Determine the [x, y] coordinate at the center of the cell enclosing the given text.  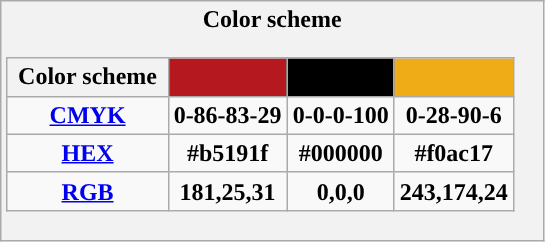
0,0,0 [340, 191]
RGB [88, 191]
243,174,24 [454, 191]
Color scheme [88, 77]
#000000 [340, 153]
0-86-83-29 [228, 115]
Color scheme Color scheme CMYK 0-86-83-29 0-0-0-100 0-28-90-6 HEX #b5191f #000000 #f0ac17 RGB 181,25,31 0,0,0 243,174,24 [272, 121]
CMYK [88, 115]
HEX [88, 153]
181,25,31 [228, 191]
0-28-90-6 [454, 115]
#b5191f [228, 153]
#f0ac17 [454, 153]
0-0-0-100 [340, 115]
